Provide the [X, Y] coordinate of the cell's center where the given text is located.  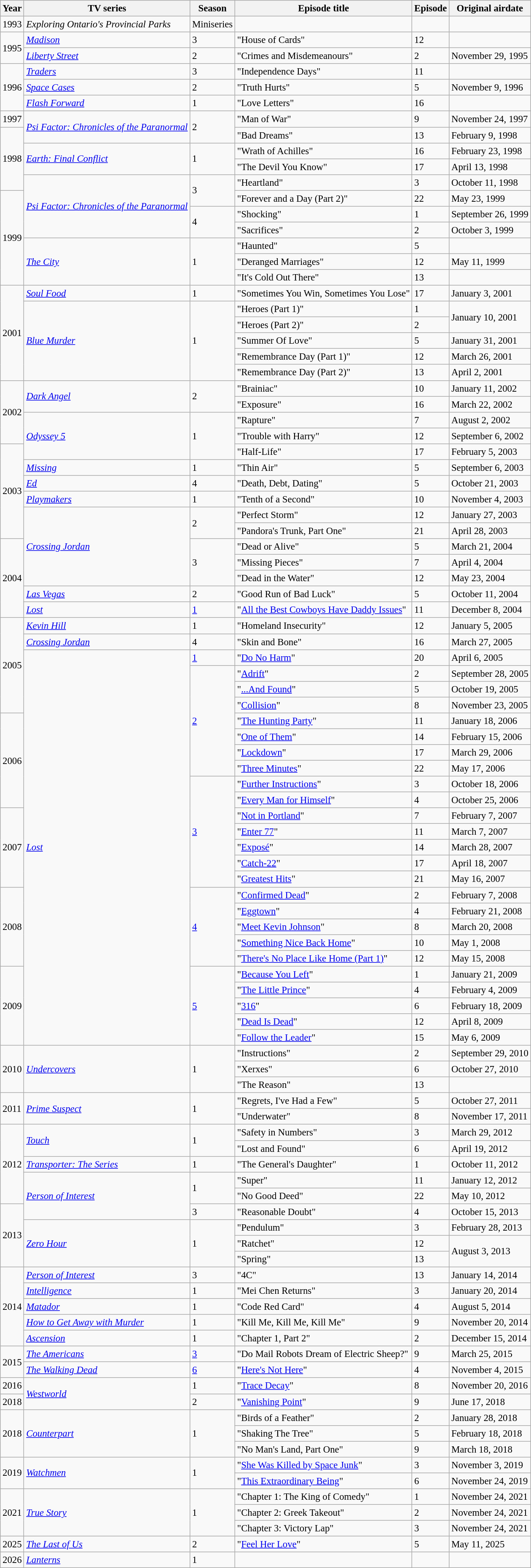
True Story [107, 1513]
Matador [107, 1307]
"Trace Decay" [324, 1386]
1999 [12, 238]
"Missing Pieces" [324, 563]
December 15, 2014 [490, 1338]
March 28, 2007 [490, 847]
November 20, 2014 [490, 1322]
"Exposé" [324, 847]
Odyssey 5 [107, 435]
"Love Letters" [324, 103]
January 28, 2018 [490, 1418]
March 21, 2004 [490, 547]
"316" [324, 1006]
"Collision" [324, 705]
Playmakers [107, 499]
"Shocking" [324, 214]
September 28, 2005 [490, 673]
"Underwater" [324, 1117]
"Truth Hurts" [324, 88]
Intelligence [107, 1291]
Year [12, 8]
Blue Murder [107, 341]
"Death, Debt, Dating" [324, 483]
"4C" [324, 1275]
Westworld [107, 1394]
"Confirmed Dead" [324, 895]
TV series [107, 8]
"Heroes (Part 1)" [324, 309]
October 19, 2005 [490, 689]
1997 [12, 119]
The Americans [107, 1354]
"Perfect Storm" [324, 515]
May 11, 2025 [490, 1544]
20 [431, 657]
May 10, 2012 [490, 1196]
"Haunted" [324, 246]
May 15, 2008 [490, 959]
April 6, 2005 [490, 657]
Earth: Final Conflict [107, 158]
February 7, 2008 [490, 895]
March 29, 2012 [490, 1133]
Season [212, 8]
November 24, 2019 [490, 1481]
Transporter: The Series [107, 1164]
2021 [12, 1513]
2013 [12, 1235]
"She Was Killed by Space Junk" [324, 1465]
"Deranged Marriages" [324, 262]
"Dead or Alive" [324, 547]
"House of Cards" [324, 40]
"Forever and a Day (Part 2)" [324, 198]
2026 [12, 1560]
October 21, 2003 [490, 483]
"Instructions" [324, 1053]
1998 [12, 159]
"...And Found" [324, 689]
2006 [12, 761]
"Remembrance Day (Part 2)" [324, 373]
The Walking Dead [107, 1370]
March 22, 2002 [490, 404]
"Half-Life" [324, 452]
March 26, 2001 [490, 357]
May 1, 2008 [490, 943]
Liberty Street [107, 56]
2002 [12, 412]
"Greatest Hits" [324, 879]
October 25, 2006 [490, 800]
"The General's Daughter" [324, 1164]
May 23, 2004 [490, 578]
"Chapter 2: Greek Takeout" [324, 1512]
"Skin and Bone" [324, 642]
October 27, 2010 [490, 1069]
August 3, 2013 [490, 1251]
Dark Angel [107, 396]
October 11, 1998 [490, 182]
"Mei Chen Returns" [324, 1291]
"Independence Days" [324, 72]
January 11, 2002 [490, 388]
"Something Nice Back Home" [324, 943]
February 5, 2003 [490, 452]
"Eggtown" [324, 911]
"Super" [324, 1180]
April 4, 2004 [490, 563]
October 15, 2013 [490, 1212]
Ed [107, 483]
"Every Man for Himself" [324, 800]
"Tenth of a Second" [324, 499]
June 17, 2018 [490, 1402]
Episode title [324, 8]
2007 [12, 847]
1993 [12, 24]
February 18, 2009 [490, 1006]
"Adrift" [324, 673]
"Homeland Insecurity" [324, 626]
Prime Suspect [107, 1109]
Flash Forward [107, 103]
"Summer Of Love" [324, 341]
"Crimes and Misdemeanours" [324, 56]
"All the Best Cowboys Have Daddy Issues" [324, 610]
April 18, 2007 [490, 863]
The Last of Us [107, 1544]
2014 [12, 1306]
March 18, 2018 [490, 1449]
November 24, 1997 [490, 119]
Original airdate [490, 8]
April 19, 2012 [490, 1149]
November 20, 2016 [490, 1386]
Lanterns [107, 1560]
Counterpart [107, 1434]
May 17, 2006 [490, 768]
November 4, 2003 [490, 499]
2005 [12, 665]
February 28, 2013 [490, 1228]
"Feel Her Love" [324, 1544]
2001 [12, 333]
"The Little Prince" [324, 990]
"This Extraordinary Being" [324, 1481]
March 29, 2006 [490, 753]
April 28, 2003 [490, 531]
November 3, 2019 [490, 1465]
"Remembrance Day (Part 1)" [324, 357]
March 27, 2005 [490, 642]
October 11, 2012 [490, 1164]
2003 [12, 492]
2008 [12, 927]
2012 [12, 1164]
February 18, 2018 [490, 1433]
"The Devil You Know" [324, 167]
December 8, 2004 [490, 610]
February 15, 2006 [490, 737]
April 13, 1998 [490, 167]
"Reasonable Doubt" [324, 1212]
"Further Instructions" [324, 784]
November 9, 1996 [490, 88]
2004 [12, 578]
April 2, 2001 [490, 373]
"Not in Portland" [324, 816]
September 6, 2003 [490, 467]
"Ratchet" [324, 1243]
"Regrets, I've Had a Few" [324, 1101]
February 7, 2007 [490, 816]
"Safety in Numbers" [324, 1133]
"Kill Me, Kill Me, Kill Me" [324, 1322]
"Chapter 3: Victory Lap" [324, 1528]
1995 [12, 48]
February 23, 1998 [490, 151]
"Three Minutes" [324, 768]
September 29, 2010 [490, 1053]
"No Good Deed" [324, 1196]
Exploring Ontario's Provincial Parks [107, 24]
"No Man's Land, Part One" [324, 1449]
"Exposure" [324, 404]
How to Get Away with Murder [107, 1322]
January 20, 2014 [490, 1291]
"Wrath of Achilles" [324, 151]
Touch [107, 1141]
"The Reason" [324, 1085]
"One of Them" [324, 737]
"Rapture" [324, 420]
Miniseries [212, 24]
August 5, 2014 [490, 1307]
15 [431, 1038]
"There's No Place Like Home (Part 1)" [324, 959]
March 20, 2008 [490, 927]
"Do No Harm" [324, 657]
2016 [12, 1386]
January 12, 2012 [490, 1180]
January 10, 2001 [490, 317]
February 4, 2009 [490, 990]
"Good Run of Bad Luck" [324, 594]
2010 [12, 1069]
"Pendulum" [324, 1228]
January 27, 2003 [490, 515]
Undercovers [107, 1069]
"Xerxes" [324, 1069]
November 17, 2011 [490, 1117]
May 6, 2009 [490, 1038]
March 25, 2015 [490, 1354]
"Heartland" [324, 182]
"Birds of a Feather" [324, 1418]
"It's Cold Out There" [324, 278]
Madison [107, 40]
"Do Mail Robots Dream of Electric Sheep?" [324, 1354]
February 9, 1998 [490, 135]
"Trouble with Harry" [324, 436]
"Dead Is Dead" [324, 1022]
"Vanishing Point" [324, 1402]
"Lockdown" [324, 753]
February 21, 2008 [490, 911]
"Pandora's Trunk, Part One" [324, 531]
October 18, 2006 [490, 784]
November 29, 1995 [490, 56]
October 27, 2011 [490, 1101]
October 3, 1999 [490, 230]
January 5, 2005 [490, 626]
1996 [12, 88]
"Code Red Card" [324, 1307]
"Heroes (Part 2)" [324, 325]
"Chapter 1: The King of Comedy" [324, 1497]
"Bad Dreams" [324, 135]
"Enter 77" [324, 832]
"Meet Kevin Johnson" [324, 927]
January 14, 2014 [490, 1275]
"Because You Left" [324, 974]
"Sometimes You Win, Sometimes You Lose" [324, 294]
"Follow the Leader" [324, 1038]
"Thin Air" [324, 467]
"Chapter 1, Part 2" [324, 1338]
August 2, 2002 [490, 420]
2019 [12, 1473]
"The Hunting Party" [324, 721]
2015 [12, 1362]
May 23, 1999 [490, 198]
Missing [107, 467]
October 11, 2004 [490, 594]
Ascension [107, 1338]
"Dead in the Water" [324, 578]
Episode [431, 8]
May 16, 2007 [490, 879]
The City [107, 262]
November 4, 2015 [490, 1370]
"Brainiac" [324, 388]
November 23, 2005 [490, 705]
May 11, 1999 [490, 262]
Watchmen [107, 1473]
Space Cases [107, 88]
April 8, 2009 [490, 1022]
"Lost and Found" [324, 1149]
2025 [12, 1544]
"Spring" [324, 1259]
2011 [12, 1109]
Zero Hour [107, 1243]
Soul Food [107, 294]
Las Vegas [107, 594]
"Man of War" [324, 119]
January 18, 2006 [490, 721]
"Sacrifices" [324, 230]
January 21, 2009 [490, 974]
September 6, 2002 [490, 436]
January 31, 2001 [490, 341]
Traders [107, 72]
"Shaking The Tree" [324, 1433]
2009 [12, 1006]
January 3, 2001 [490, 294]
September 26, 1999 [490, 214]
"Catch-22" [324, 863]
Kevin Hill [107, 626]
"Here's Not Here" [324, 1370]
March 7, 2007 [490, 832]
